For the text-containing cell, return its midpoint in [x, y] coordinate format. 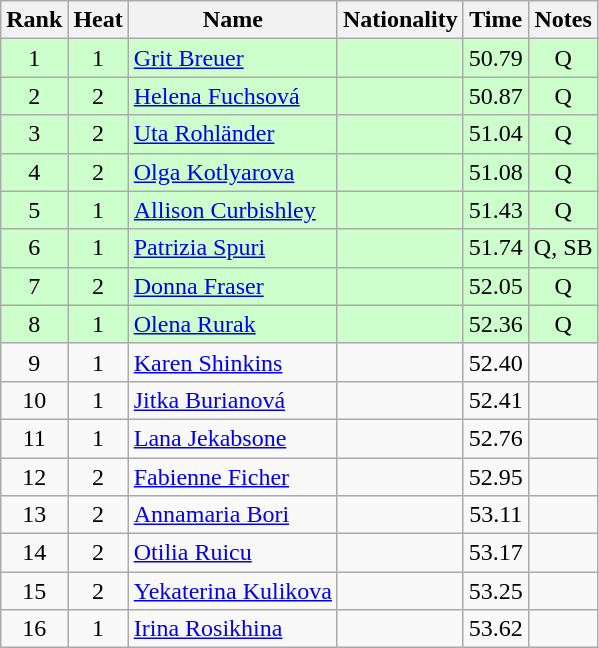
Donna Fraser [232, 286]
52.76 [496, 438]
4 [34, 172]
15 [34, 591]
11 [34, 438]
Grit Breuer [232, 58]
Karen Shinkins [232, 362]
Annamaria Bori [232, 515]
Jitka Burianová [232, 400]
Helena Fuchsová [232, 96]
Irina Rosikhina [232, 629]
16 [34, 629]
52.05 [496, 286]
Allison Curbishley [232, 210]
51.74 [496, 248]
Rank [34, 20]
Lana Jekabsone [232, 438]
Q, SB [563, 248]
Time [496, 20]
51.08 [496, 172]
10 [34, 400]
52.95 [496, 477]
51.04 [496, 134]
53.25 [496, 591]
51.43 [496, 210]
50.87 [496, 96]
8 [34, 324]
5 [34, 210]
Fabienne Ficher [232, 477]
Olena Rurak [232, 324]
53.17 [496, 553]
3 [34, 134]
50.79 [496, 58]
12 [34, 477]
6 [34, 248]
Olga Kotlyarova [232, 172]
Heat [98, 20]
Name [232, 20]
52.36 [496, 324]
Nationality [400, 20]
52.41 [496, 400]
Notes [563, 20]
9 [34, 362]
Patrizia Spuri [232, 248]
Otilia Ruicu [232, 553]
Uta Rohländer [232, 134]
13 [34, 515]
Yekaterina Kulikova [232, 591]
53.11 [496, 515]
14 [34, 553]
52.40 [496, 362]
53.62 [496, 629]
7 [34, 286]
